Detect which cell encompasses the target text, then output its (X, Y) center coordinate. 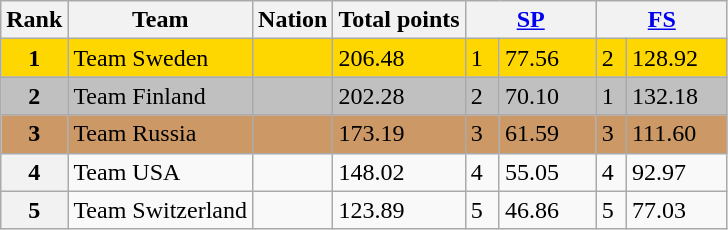
111.60 (676, 134)
Team Switzerland (160, 210)
77.56 (548, 58)
92.97 (676, 172)
Team USA (160, 172)
206.48 (399, 58)
SP (530, 20)
46.86 (548, 210)
123.89 (399, 210)
148.02 (399, 172)
Team Sweden (160, 58)
55.05 (548, 172)
70.10 (548, 96)
Team (160, 20)
Team Russia (160, 134)
77.03 (676, 210)
202.28 (399, 96)
128.92 (676, 58)
Rank (34, 20)
Total points (399, 20)
Team Finland (160, 96)
61.59 (548, 134)
132.18 (676, 96)
173.19 (399, 134)
Nation (293, 20)
FS (662, 20)
